For the text-containing cell, return its midpoint in (x, y) coordinate format. 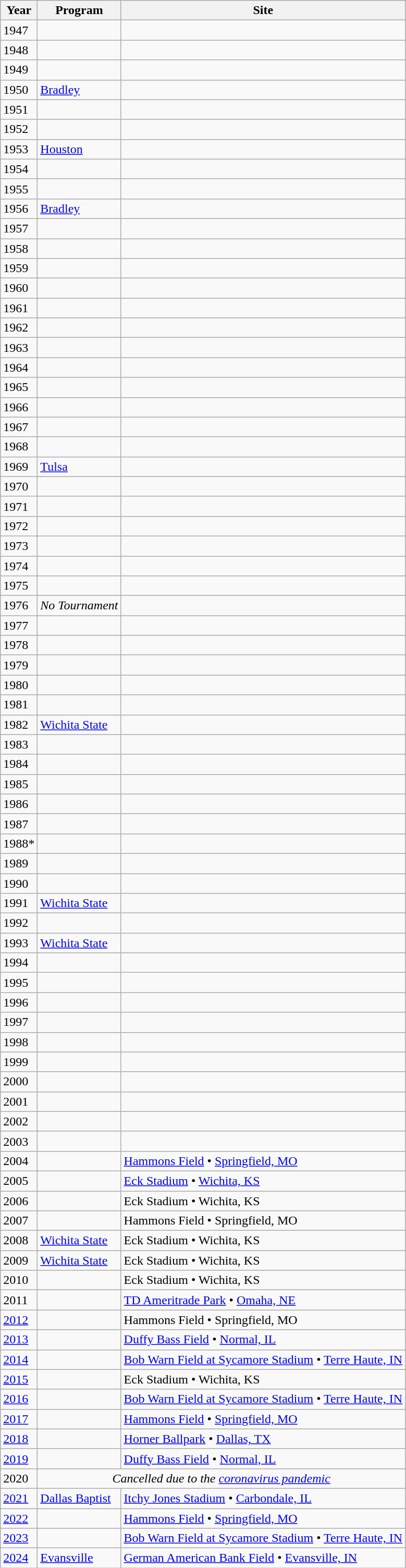
Tulsa (79, 467)
Itchy Jones Stadium • Carbondale, IL (263, 1498)
1978 (19, 645)
1986 (19, 804)
1968 (19, 447)
Year (19, 10)
1953 (19, 149)
2017 (19, 1419)
2007 (19, 1221)
Program (79, 10)
2018 (19, 1439)
1972 (19, 526)
1995 (19, 983)
TD Ameritrade Park • Omaha, NE (263, 1300)
2009 (19, 1260)
1965 (19, 387)
2006 (19, 1200)
1997 (19, 1022)
Cancelled due to the coronavirus pandemic (222, 1478)
1985 (19, 784)
2000 (19, 1082)
2012 (19, 1320)
No Tournament (79, 606)
1983 (19, 744)
1998 (19, 1042)
1951 (19, 109)
1991 (19, 903)
1989 (19, 863)
2008 (19, 1241)
1966 (19, 407)
German American Bank Field • Evansville, IN (263, 1558)
2013 (19, 1340)
1976 (19, 606)
1994 (19, 963)
1961 (19, 308)
Site (263, 10)
1959 (19, 268)
2001 (19, 1101)
1949 (19, 70)
1957 (19, 228)
1988* (19, 843)
1993 (19, 943)
2024 (19, 1558)
Evansville (79, 1558)
2015 (19, 1379)
1973 (19, 546)
1990 (19, 884)
1950 (19, 90)
1970 (19, 486)
1948 (19, 50)
1999 (19, 1062)
1969 (19, 467)
1958 (19, 249)
Houston (79, 149)
1952 (19, 129)
1992 (19, 923)
1964 (19, 367)
1980 (19, 685)
1982 (19, 725)
1971 (19, 506)
1963 (19, 348)
1956 (19, 209)
1947 (19, 30)
Dallas Baptist (79, 1498)
2020 (19, 1478)
2023 (19, 1538)
2016 (19, 1399)
1979 (19, 665)
1996 (19, 1002)
Horner Ballpark • Dallas, TX (263, 1439)
1977 (19, 626)
1987 (19, 824)
1955 (19, 189)
2014 (19, 1359)
1960 (19, 288)
2005 (19, 1181)
1967 (19, 427)
1984 (19, 764)
1962 (19, 328)
2003 (19, 1141)
1975 (19, 586)
2002 (19, 1121)
2019 (19, 1459)
2004 (19, 1161)
2021 (19, 1498)
2011 (19, 1300)
1954 (19, 169)
1981 (19, 705)
1974 (19, 566)
2022 (19, 1518)
2010 (19, 1280)
